Detect which cell encompasses the target text, then output its (X, Y) center coordinate. 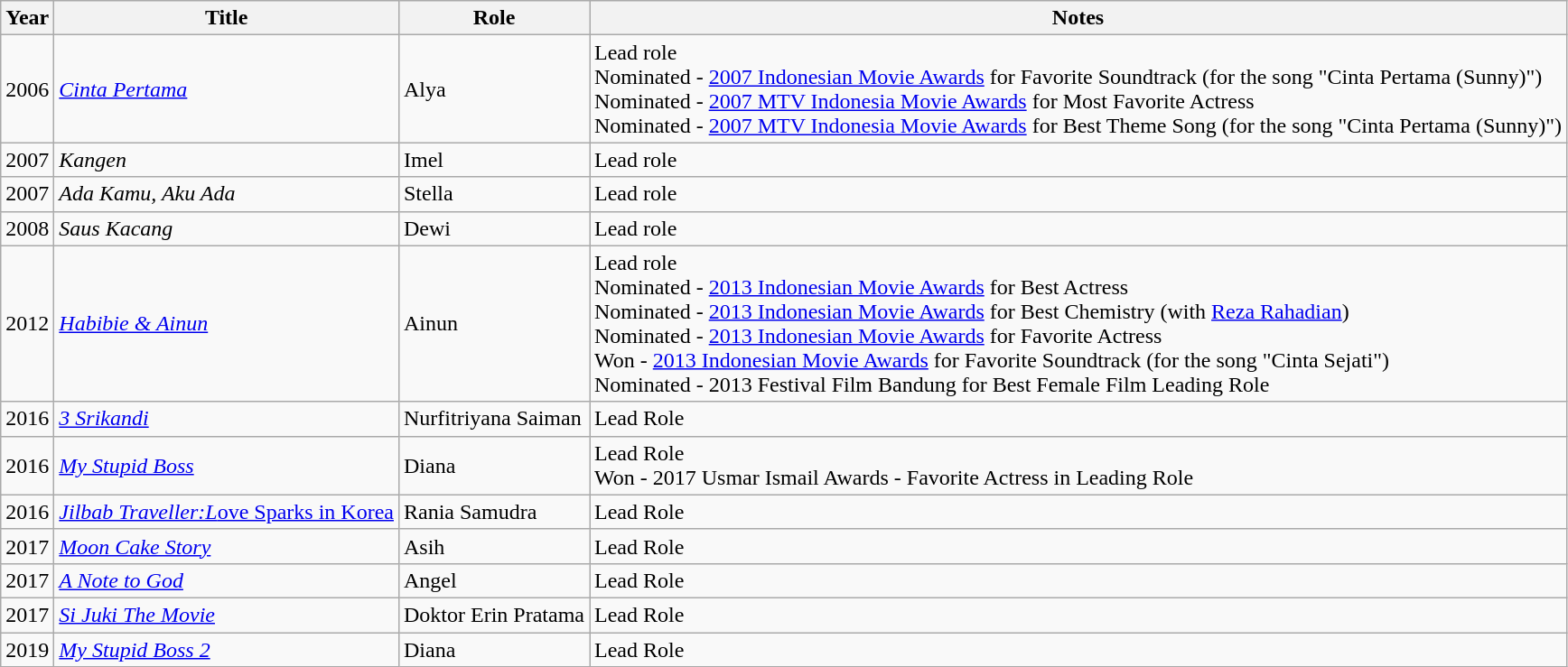
3 Srikandi (227, 419)
Ainun (493, 323)
2012 (27, 323)
Imel (493, 160)
Moon Cake Story (227, 546)
Alya (493, 88)
Rania Samudra (493, 512)
2006 (27, 88)
Role (493, 18)
Ada Kamu, Aku Ada (227, 194)
Jilbab Traveller:Love Sparks in Korea (227, 512)
Nurfitriyana Saiman (493, 419)
My Stupid Boss 2 (227, 649)
2019 (27, 649)
2008 (27, 228)
Angel (493, 580)
Stella (493, 194)
Dewi (493, 228)
Asih (493, 546)
Lead RoleWon - 2017 Usmar Ismail Awards - Favorite Actress in Leading Role (1078, 466)
Habibie & Ainun (227, 323)
Si Juki The Movie (227, 615)
Cinta Pertama (227, 88)
Notes (1078, 18)
Year (27, 18)
Title (227, 18)
Doktor Erin Pratama (493, 615)
Saus Kacang (227, 228)
Kangen (227, 160)
My Stupid Boss (227, 466)
A Note to God (227, 580)
